For the text-containing cell, return its midpoint in [x, y] coordinate format. 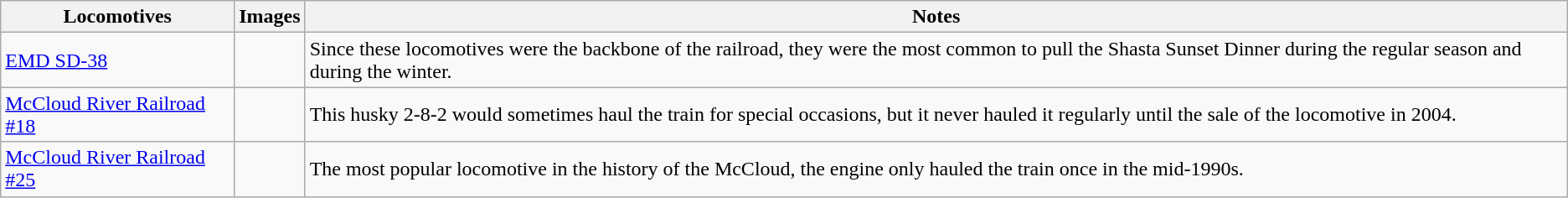
McCloud River Railroad #18 [117, 114]
Notes [936, 17]
Images [270, 17]
The most popular locomotive in the history of the McCloud, the engine only hauled the train once in the mid-1990s. [936, 169]
This husky 2-8-2 would sometimes haul the train for special occasions, but it never hauled it regularly until the sale of the locomotive in 2004. [936, 114]
Locomotives [117, 17]
McCloud River Railroad #25 [117, 169]
EMD SD-38 [117, 60]
